Search for the cell housing the specified text and yield its (X, Y) center coordinate. 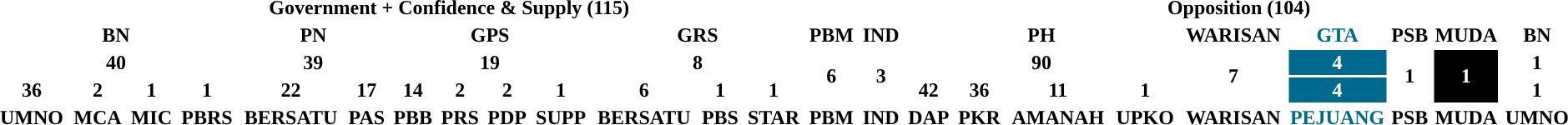
GTA (1337, 35)
19 (491, 62)
22 (290, 90)
MUDA (1466, 35)
GPS (491, 35)
39 (314, 62)
14 (413, 90)
GRS (698, 35)
3 (881, 77)
8 (698, 62)
90 (1041, 62)
PN (314, 35)
7 (1233, 77)
36 (979, 90)
11 (1058, 90)
IND (881, 35)
PBM (831, 35)
42 (928, 90)
PSB (1410, 35)
17 (367, 90)
WARISAN (1233, 35)
PH (1041, 35)
